Return [x, y] of the center of cell containing provided text 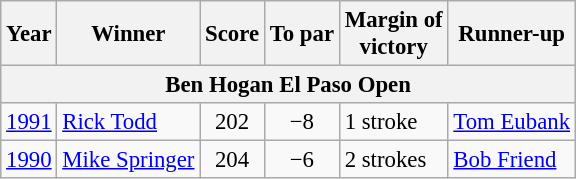
202 [232, 122]
Margin ofvictory [394, 34]
Runner-up [512, 34]
1 stroke [394, 122]
Year [29, 34]
2 strokes [394, 160]
Tom Eubank [512, 122]
Bob Friend [512, 160]
Ben Hogan El Paso Open [288, 85]
To par [302, 34]
Mike Springer [128, 160]
Score [232, 34]
−6 [302, 160]
1990 [29, 160]
Winner [128, 34]
204 [232, 160]
1991 [29, 122]
Rick Todd [128, 122]
−8 [302, 122]
